Locate the cell with the specified text and output its (X, Y) center coordinate. 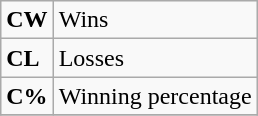
C% (27, 96)
Losses (155, 58)
CW (27, 20)
Wins (155, 20)
CL (27, 58)
Winning percentage (155, 96)
